Extract the (x, y) coordinate from the center of the cell holding the provided text.  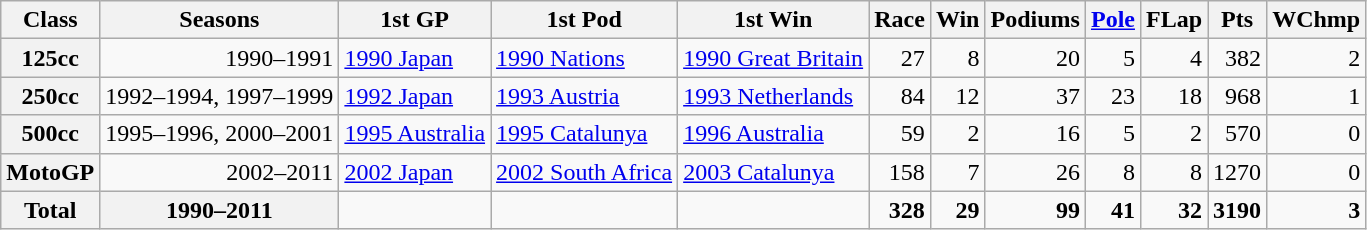
1995–1996, 2000–2001 (220, 134)
59 (900, 134)
1992–1994, 1997–1999 (220, 96)
Seasons (220, 20)
18 (1174, 96)
1270 (1238, 172)
328 (900, 210)
2002–2011 (220, 172)
MotoGP (50, 172)
1995 Australia (415, 134)
1st Pod (584, 20)
1st Win (774, 20)
125cc (50, 58)
1 (1316, 96)
1996 Australia (774, 134)
41 (1112, 210)
500cc (50, 134)
158 (900, 172)
FLap (1174, 20)
7 (958, 172)
1990 Nations (584, 58)
Pts (1238, 20)
1992 Japan (415, 96)
1990 Great Britain (774, 58)
1995 Catalunya (584, 134)
84 (900, 96)
WChmp (1316, 20)
1st GP (415, 20)
Race (900, 20)
32 (1174, 210)
1990 Japan (415, 58)
20 (1035, 58)
99 (1035, 210)
2003 Catalunya (774, 172)
1990–2011 (220, 210)
27 (900, 58)
Pole (1112, 20)
37 (1035, 96)
23 (1112, 96)
Podiums (1035, 20)
570 (1238, 134)
3 (1316, 210)
2002 Japan (415, 172)
4 (1174, 58)
382 (1238, 58)
1993 Netherlands (774, 96)
Total (50, 210)
250cc (50, 96)
1993 Austria (584, 96)
Class (50, 20)
12 (958, 96)
3190 (1238, 210)
968 (1238, 96)
29 (958, 210)
1990–1991 (220, 58)
2002 South Africa (584, 172)
26 (1035, 172)
16 (1035, 134)
Win (958, 20)
